Locate the cell with the specified text and output its (X, Y) center coordinate. 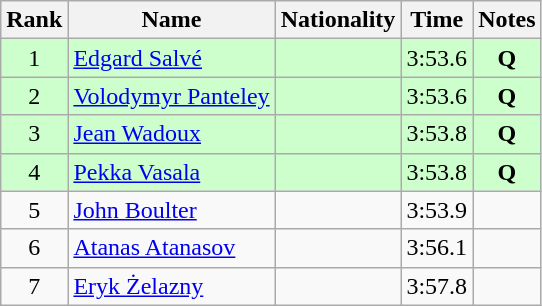
2 (34, 96)
Atanas Atanasov (172, 248)
Nationality (338, 20)
Volodymyr Panteley (172, 96)
Pekka Vasala (172, 172)
5 (34, 210)
Notes (507, 20)
Name (172, 20)
Rank (34, 20)
3:53.9 (437, 210)
3:57.8 (437, 286)
John Boulter (172, 210)
4 (34, 172)
Edgard Salvé (172, 58)
Eryk Żelazny (172, 286)
3 (34, 134)
3:56.1 (437, 248)
1 (34, 58)
Time (437, 20)
6 (34, 248)
7 (34, 286)
Jean Wadoux (172, 134)
